Capture the cell that displays the provided text and extract its [X, Y] central coordinate. 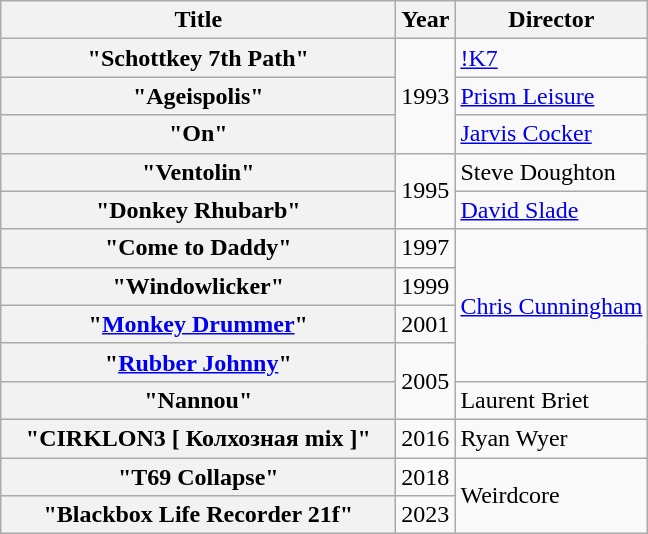
1993 [426, 96]
2005 [426, 381]
"Ageispolis" [198, 96]
Director [552, 20]
David Slade [552, 210]
Chris Cunningham [552, 305]
"T69 Collapse" [198, 477]
Steve Doughton [552, 172]
Jarvis Cocker [552, 134]
"On" [198, 134]
!K7 [552, 58]
"Come to Daddy" [198, 248]
Year [426, 20]
"Schottkey 7th Path" [198, 58]
Title [198, 20]
"Ventolin" [198, 172]
"Windowlicker" [198, 286]
1997 [426, 248]
"Monkey Drummer" [198, 324]
"Blackbox Life Recorder 21f" [198, 515]
2023 [426, 515]
Ryan Wyer [552, 438]
Laurent Briet [552, 400]
"Donkey Rhubarb" [198, 210]
"CIRKLON3 [ Колхозная mix ]" [198, 438]
"Nannou" [198, 400]
Weirdcore [552, 496]
2016 [426, 438]
"Rubber Johnny" [198, 362]
2001 [426, 324]
2018 [426, 477]
1999 [426, 286]
Prism Leisure [552, 96]
1995 [426, 191]
